Return [x, y] of the center of cell containing provided text 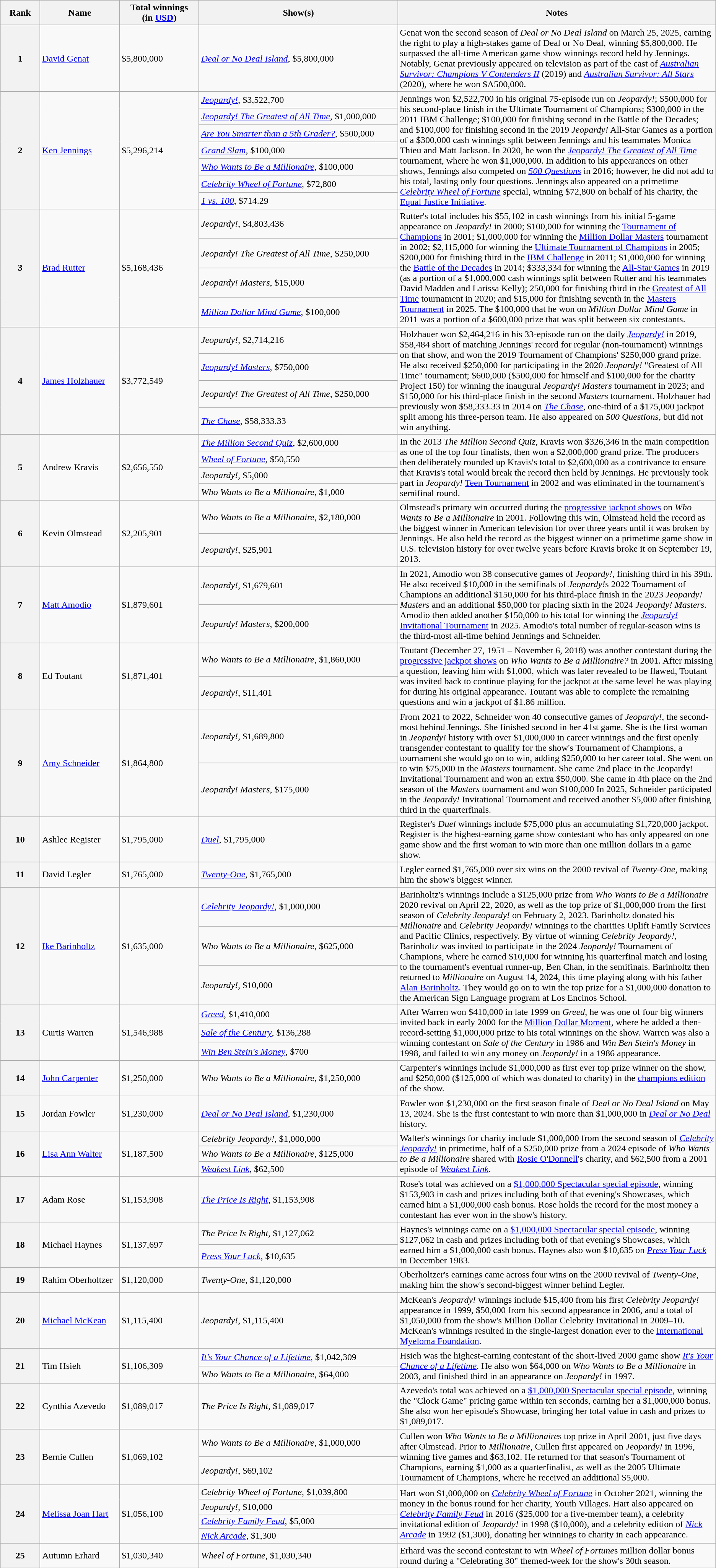
Jeopardy!, $5,000 [298, 476]
Jeopardy! The Greatest of All Time, $1,000,000 [298, 117]
5 [20, 467]
David Legler [80, 875]
18 [20, 1245]
The Price Is Right, $1,089,017 [298, 1406]
The Chase, $58,333.33 [298, 421]
Press Your Luck, $10,635 [298, 1256]
$1,153,908 [159, 1200]
Bernie Cullen [80, 1457]
Jeopardy! Masters, $15,000 [298, 283]
Jeopardy! Masters, $750,000 [298, 367]
1 vs. 100, $714.29 [298, 201]
$1,879,601 [159, 605]
$3,772,549 [159, 381]
Jeopardy!, $1,115,400 [298, 1320]
Tim Hsieh [80, 1366]
$1,115,400 [159, 1320]
Nick Arcade, $1,300 [298, 1536]
Duel, $1,795,000 [298, 839]
Total winnings (in USD) [159, 13]
$1,137,697 [159, 1245]
$5,168,436 [159, 268]
12 [20, 946]
Jordan Fowler [80, 1114]
Who Wants to Be a Millionaire, $1,000 [298, 492]
John Carpenter [80, 1078]
Curtis Warren [80, 1033]
24 [20, 1514]
Jeopardy!, $69,102 [298, 1471]
Million Dollar Mind Game, $100,000 [298, 312]
Notes [557, 13]
The Price Is Right, $1,153,908 [298, 1200]
Brad Rutter [80, 268]
Grand Slam, $100,000 [298, 150]
10 [20, 839]
Ken Jennings [80, 150]
$1,187,500 [159, 1154]
$1,546,988 [159, 1033]
Andrew Kravis [80, 467]
Cynthia Azevedo [80, 1406]
7 [20, 605]
4 [20, 381]
Amy Schneider [80, 763]
Legler earned $1,765,000 over six wins on the 2000 revival of Twenty-One, making him the show's biggest winner. [557, 875]
Deal or No Deal Island, $1,230,000 [298, 1114]
$1,635,000 [159, 946]
Jeopardy!, $11,401 [298, 693]
Twenty-One, $1,765,000 [298, 875]
Who Wants to Be a Millionaire, $1,000,000 [298, 1443]
$2,656,550 [159, 467]
Show(s) [298, 13]
Jeopardy! Masters, $200,000 [298, 624]
Who Wants to Be a Millionaire, $125,000 [298, 1154]
James Holzhauer [80, 381]
Celebrity Wheel of Fortune, $1,039,800 [298, 1492]
Are You Smarter than a 5th Grader?, $500,000 [298, 133]
Jeopardy!, $1,689,800 [298, 736]
Michael McKean [80, 1320]
David Genat [80, 58]
$1,089,017 [159, 1406]
Who Wants to Be a Millionaire, $64,000 [298, 1375]
$5,296,214 [159, 150]
15 [20, 1114]
$1,250,000 [159, 1078]
Deal or No Deal Island, $5,800,000 [298, 58]
Rank [20, 13]
Adam Rose [80, 1200]
Jeopardy!, $3,522,700 [298, 100]
Lisa Ann Walter [80, 1154]
21 [20, 1366]
17 [20, 1200]
19 [20, 1280]
Who Wants to Be a Millionaire, $100,000 [298, 167]
$1,765,000 [159, 875]
Sale of the Century, $136,288 [298, 1033]
Celebrity Wheel of Fortune, $72,800 [298, 184]
$1,230,000 [159, 1114]
$1,106,309 [159, 1366]
16 [20, 1154]
Name [80, 13]
9 [20, 763]
Greed, $1,410,000 [298, 1014]
Matt Amodio [80, 605]
$1,871,401 [159, 676]
14 [20, 1078]
Who Wants to Be a Millionaire, $1,250,000 [298, 1078]
Melissa Joan Hart [80, 1514]
23 [20, 1457]
Jeopardy!, $4,803,436 [298, 224]
Jeopardy!, $1,679,601 [298, 586]
6 [20, 534]
20 [20, 1320]
8 [20, 676]
13 [20, 1033]
Win Ben Stein's Money, $700 [298, 1051]
11 [20, 875]
$1,056,100 [159, 1514]
$1,120,000 [159, 1280]
$2,205,901 [159, 534]
3 [20, 268]
Jeopardy!, $25,901 [298, 550]
$1,069,102 [159, 1457]
22 [20, 1406]
Ed Toutant [80, 676]
Who Wants to Be a Millionaire, $625,000 [298, 946]
Jeopardy! Masters, $175,000 [298, 790]
Twenty-One, $1,120,000 [298, 1280]
$5,800,000 [159, 58]
$1,030,340 [159, 1555]
Rahim Oberholtzer [80, 1280]
Michael Haynes [80, 1245]
$1,795,000 [159, 839]
The Price Is Right, $1,127,062 [298, 1234]
Celebrity Family Feud, $5,000 [298, 1521]
Who Wants to Be a Millionaire, $2,180,000 [298, 517]
25 [20, 1555]
The Million Second Quiz, $2,600,000 [298, 443]
Jeopardy!, $2,714,216 [298, 340]
1 [20, 58]
Ike Barinholtz [80, 946]
Kevin Olmstead [80, 534]
Wheel of Fortune, $1,030,340 [298, 1555]
Who Wants to Be a Millionaire, $1,860,000 [298, 660]
Oberholtzer's earnings came across four wins on the 2000 revival of Twenty-One, making him the show's second-biggest winner behind Legler. [557, 1280]
Ashlee Register [80, 839]
It's Your Chance of a Lifetime, $1,042,309 [298, 1357]
Weakest Link, $62,500 [298, 1169]
Autumn Erhard [80, 1555]
2 [20, 150]
$1,864,800 [159, 763]
Wheel of Fortune, $50,550 [298, 459]
